Scan for the cell matching the given text and deliver its [X, Y] coordinate at center. 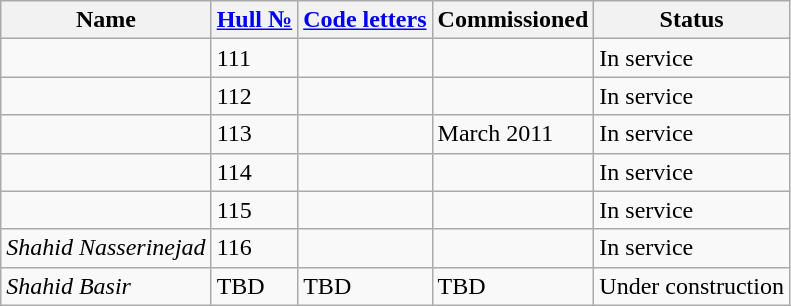
113 [254, 134]
Shahid Basir [106, 286]
Status [692, 20]
Commissioned [513, 20]
Shahid Nasserinejad [106, 248]
March 2011 [513, 134]
116 [254, 248]
112 [254, 96]
115 [254, 210]
Code letters [365, 20]
Name [106, 20]
Hull № [254, 20]
114 [254, 172]
111 [254, 58]
Under construction [692, 286]
